Scan for the cell matching the given text and deliver its (X, Y) coordinate at center. 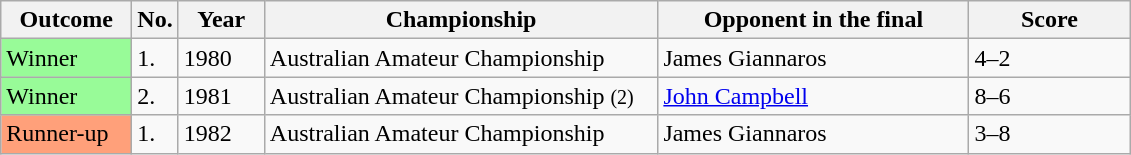
Opponent in the final (814, 20)
No. (155, 20)
2. (155, 96)
John Campbell (814, 96)
3–8 (1050, 134)
4–2 (1050, 58)
8–6 (1050, 96)
Australian Amateur Championship (2) (461, 96)
Year (221, 20)
1982 (221, 134)
Score (1050, 20)
1981 (221, 96)
Outcome (66, 20)
1980 (221, 58)
Runner-up (66, 134)
Championship (461, 20)
